From the cell containing the given text, extract its center point as (X, Y) coordinate. 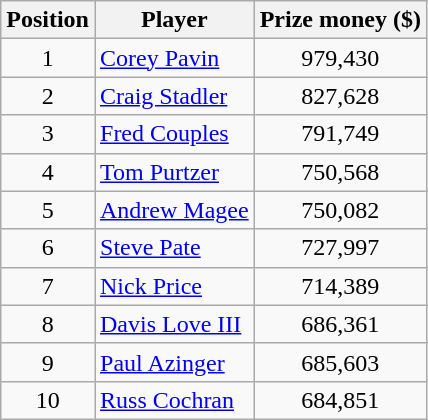
827,628 (340, 96)
750,082 (340, 210)
750,568 (340, 172)
Player (174, 20)
Steve Pate (174, 248)
10 (48, 400)
8 (48, 324)
Corey Pavin (174, 58)
3 (48, 134)
Tom Purtzer (174, 172)
5 (48, 210)
979,430 (340, 58)
727,997 (340, 248)
1 (48, 58)
Russ Cochran (174, 400)
Position (48, 20)
686,361 (340, 324)
2 (48, 96)
Andrew Magee (174, 210)
6 (48, 248)
7 (48, 286)
Craig Stadler (174, 96)
685,603 (340, 362)
Nick Price (174, 286)
684,851 (340, 400)
4 (48, 172)
791,749 (340, 134)
Fred Couples (174, 134)
714,389 (340, 286)
Prize money ($) (340, 20)
9 (48, 362)
Davis Love III (174, 324)
Paul Azinger (174, 362)
